Return the (x, y) coordinate for the center point of the cell that contains the specified text.  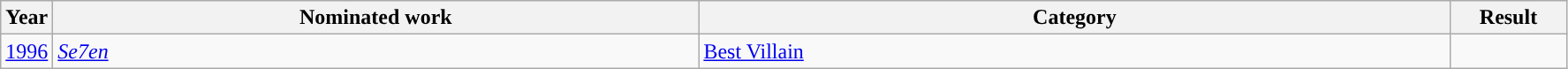
1996 (27, 51)
Year (27, 18)
Category (1074, 18)
Best Villain (1074, 51)
Nominated work (376, 18)
Result (1509, 18)
Se7en (376, 51)
